Detect which cell encompasses the target text, then output its [x, y] center coordinate. 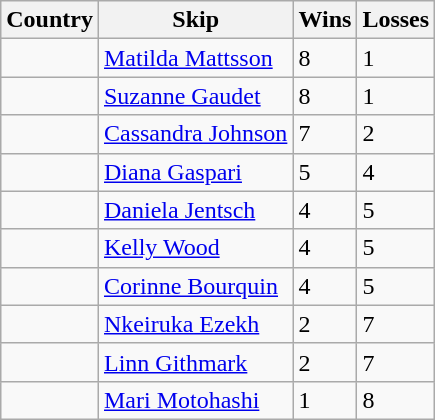
Wins [325, 20]
Matilda Mattsson [195, 58]
Corinne Bourquin [195, 286]
Suzanne Gaudet [195, 96]
Linn Githmark [195, 362]
Skip [195, 20]
Kelly Wood [195, 248]
Nkeiruka Ezekh [195, 324]
Losses [396, 20]
Country [50, 20]
Mari Motohashi [195, 400]
Cassandra Johnson [195, 134]
Daniela Jentsch [195, 210]
Diana Gaspari [195, 172]
